Extract the (X, Y) coordinate from the center of the cell holding the provided text.  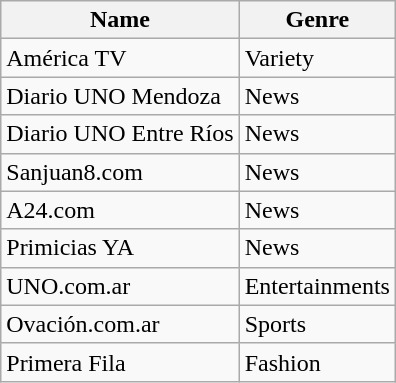
Primicias YA (120, 248)
Diario UNO Mendoza (120, 96)
Sanjuan8.com (120, 172)
América TV (120, 58)
Primera Fila (120, 362)
Fashion (317, 362)
Diario UNO Entre Ríos (120, 134)
Name (120, 20)
UNO.com.ar (120, 286)
Ovación.com.ar (120, 324)
Genre (317, 20)
A24.com (120, 210)
Entertainments (317, 286)
Variety (317, 58)
Sports (317, 324)
